Return the [X, Y] coordinate for the center point of the cell that contains the specified text.  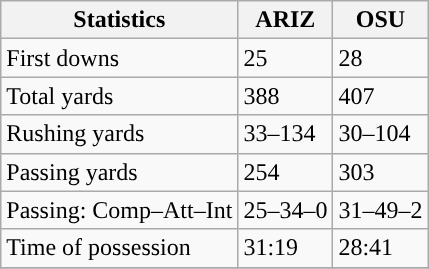
254 [286, 172]
303 [380, 172]
388 [286, 96]
25 [286, 58]
Total yards [120, 96]
Statistics [120, 20]
25–34–0 [286, 210]
30–104 [380, 134]
ARIZ [286, 20]
407 [380, 96]
Passing: Comp–Att–Int [120, 210]
31–49–2 [380, 210]
Passing yards [120, 172]
28 [380, 58]
OSU [380, 20]
First downs [120, 58]
Rushing yards [120, 134]
31:19 [286, 248]
28:41 [380, 248]
Time of possession [120, 248]
33–134 [286, 134]
